Pinpoint the cell where the given text exists, returning its [X, Y] midpoint coordinate. 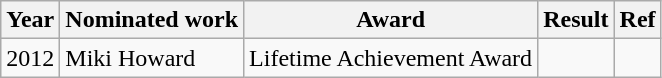
Ref [638, 20]
2012 [30, 58]
Miki Howard [152, 58]
Year [30, 20]
Result [576, 20]
Award [391, 20]
Nominated work [152, 20]
Lifetime Achievement Award [391, 58]
